Find where the given text appears and provide that cell's center as (x, y) coordinate. 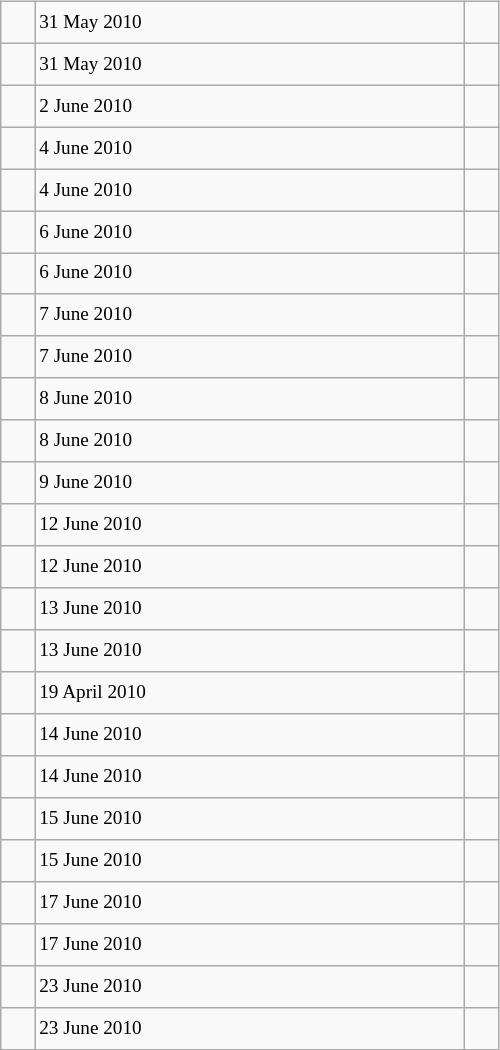
2 June 2010 (250, 106)
9 June 2010 (250, 483)
19 April 2010 (250, 693)
